Locate the cell with the specified text and output its [X, Y] center coordinate. 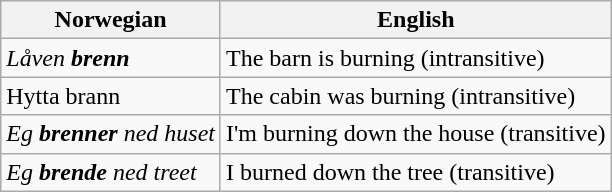
I burned down the tree (transitive) [416, 172]
Hytta brann [111, 96]
The cabin was burning (intransitive) [416, 96]
The barn is burning (intransitive) [416, 58]
Eg brende ned treet [111, 172]
I'm burning down the house (transitive) [416, 134]
Låven brenn [111, 58]
English [416, 20]
Norwegian [111, 20]
Eg brenner ned huset [111, 134]
